Provide the (X, Y) coordinate of the cell's center where the given text is located.  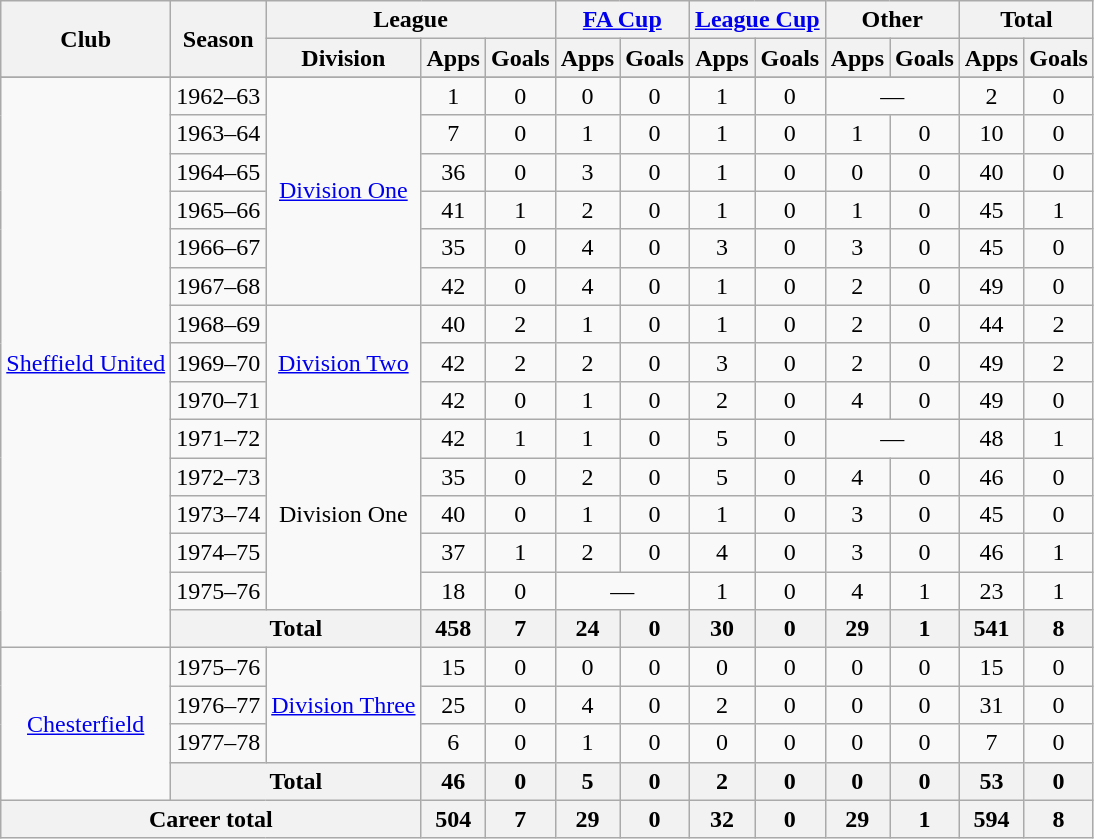
Club (86, 39)
Division Two (344, 362)
48 (991, 438)
Career total (211, 819)
6 (453, 743)
10 (991, 134)
1962–63 (218, 96)
1968–69 (218, 324)
Season (218, 39)
1966–67 (218, 248)
FA Cup (622, 20)
23 (991, 591)
37 (453, 553)
25 (453, 705)
1976–77 (218, 705)
32 (722, 819)
24 (587, 629)
1963–64 (218, 134)
36 (453, 172)
1964–65 (218, 172)
1973–74 (218, 515)
1977–78 (218, 743)
18 (453, 591)
1969–70 (218, 362)
1967–68 (218, 286)
30 (722, 629)
1970–71 (218, 400)
1974–75 (218, 553)
League Cup (757, 20)
1971–72 (218, 438)
44 (991, 324)
594 (991, 819)
541 (991, 629)
Division Three (344, 705)
Chesterfield (86, 724)
41 (453, 210)
Division (344, 58)
League (410, 20)
31 (991, 705)
53 (991, 781)
1972–73 (218, 477)
458 (453, 629)
1965–66 (218, 210)
Sheffield United (86, 362)
Other (892, 20)
504 (453, 819)
